Output the [x, y] coordinate of the center of the cell containing the given text.  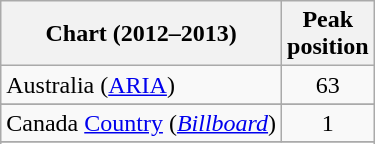
Peakposition [328, 34]
1 [328, 123]
Canada Country (Billboard) [142, 123]
Australia (ARIA) [142, 85]
Chart (2012–2013) [142, 34]
63 [328, 85]
